Pinpoint the cell where the given text exists, returning its (x, y) midpoint coordinate. 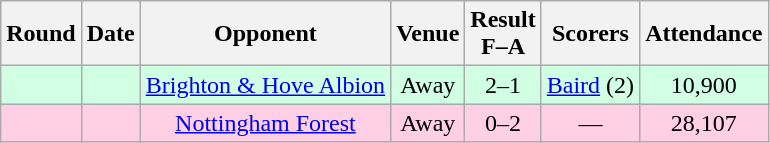
Round (41, 34)
ResultF–A (503, 34)
Nottingham Forest (265, 123)
Brighton & Hove Albion (265, 85)
Opponent (265, 34)
Scorers (590, 34)
0–2 (503, 123)
10,900 (704, 85)
Date (110, 34)
Baird (2) (590, 85)
28,107 (704, 123)
Venue (428, 34)
— (590, 123)
Attendance (704, 34)
2–1 (503, 85)
